Locate the cell with the specified text and output its (X, Y) center coordinate. 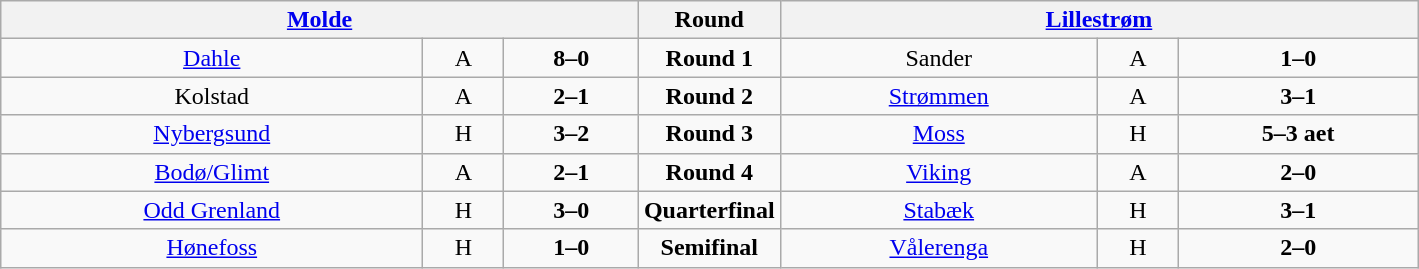
Round 4 (709, 172)
5–3 aet (1298, 134)
Semifinal (709, 248)
Bodø/Glimt (212, 172)
Moss (938, 134)
Lillestrøm (1099, 20)
3–0 (571, 210)
Odd Grenland (212, 210)
Vålerenga (938, 248)
Round 1 (709, 58)
Viking (938, 172)
Quarterfinal (709, 210)
Molde (320, 20)
8–0 (571, 58)
Nybergsund (212, 134)
Round 2 (709, 96)
Strømmen (938, 96)
Dahle (212, 58)
Round 3 (709, 134)
3–2 (571, 134)
Sander (938, 58)
Kolstad (212, 96)
Hønefoss (212, 248)
Stabæk (938, 210)
Round (709, 20)
